Search for the cell housing the specified text and yield its (x, y) center coordinate. 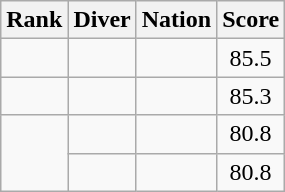
Diver (102, 20)
85.3 (251, 96)
Score (251, 20)
85.5 (251, 58)
Nation (176, 20)
Rank (34, 20)
